Find where the given text appears and provide that cell's center as (X, Y) coordinate. 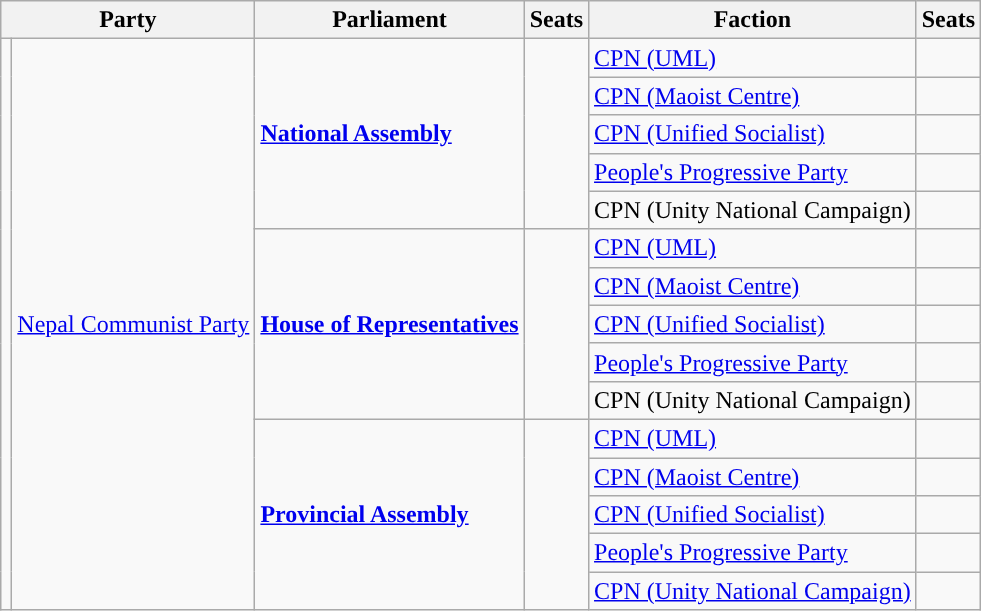
Party (128, 20)
Provincial Assembly (390, 514)
Parliament (390, 20)
Nepal Communist Party (134, 324)
Faction (753, 20)
House of Representatives (390, 324)
National Assembly (390, 134)
